Locate the cell with the specified text and output its [x, y] center coordinate. 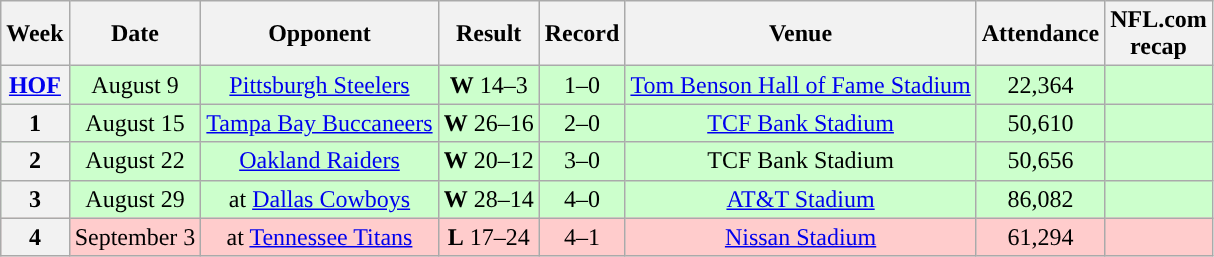
Venue [800, 34]
Oakland Raiders [320, 161]
Nissan Stadium [800, 237]
August 15 [135, 123]
Pittsburgh Steelers [320, 85]
NFL.comrecap [1159, 34]
1–0 [582, 85]
50,610 [1040, 123]
August 22 [135, 161]
HOF [35, 85]
3–0 [582, 161]
at Dallas Cowboys [320, 199]
at Tennessee Titans [320, 237]
4 [35, 237]
3 [35, 199]
September 3 [135, 237]
Week [35, 34]
W 20–12 [488, 161]
L 17–24 [488, 237]
Opponent [320, 34]
August 9 [135, 85]
1 [35, 123]
2 [35, 161]
August 29 [135, 199]
W 28–14 [488, 199]
50,656 [1040, 161]
AT&T Stadium [800, 199]
Tom Benson Hall of Fame Stadium [800, 85]
61,294 [1040, 237]
22,364 [1040, 85]
Date [135, 34]
W 14–3 [488, 85]
4–0 [582, 199]
2–0 [582, 123]
Tampa Bay Buccaneers [320, 123]
Attendance [1040, 34]
Record [582, 34]
86,082 [1040, 199]
W 26–16 [488, 123]
4–1 [582, 237]
Result [488, 34]
